For the text-containing cell, return its midpoint in [X, Y] coordinate format. 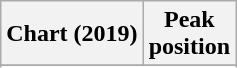
Chart (2019) [72, 34]
Peakposition [189, 34]
